Output the [x, y] coordinate of the center of the cell containing the given text.  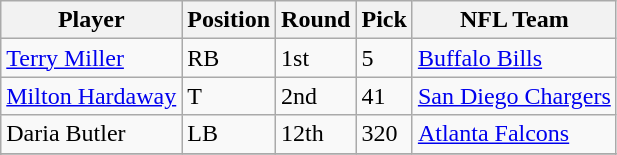
LB [229, 134]
2nd [316, 96]
Atlanta Falcons [514, 134]
Pick [384, 20]
5 [384, 58]
Position [229, 20]
NFL Team [514, 20]
Milton Hardaway [92, 96]
320 [384, 134]
RB [229, 58]
San Diego Chargers [514, 96]
Player [92, 20]
41 [384, 96]
12th [316, 134]
T [229, 96]
Daria Butler [92, 134]
Buffalo Bills [514, 58]
1st [316, 58]
Round [316, 20]
Terry Miller [92, 58]
